Find where the given text appears and provide that cell's center as [X, Y] coordinate. 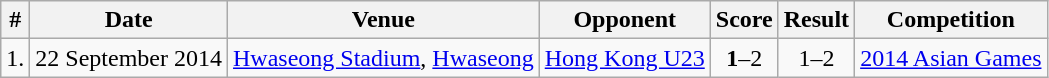
Hwaseong Stadium, Hwaseong [384, 58]
Hong Kong U23 [624, 58]
Venue [384, 20]
Opponent [624, 20]
Score [744, 20]
Competition [951, 20]
# [16, 20]
22 September 2014 [129, 58]
Date [129, 20]
2014 Asian Games [951, 58]
1. [16, 58]
Result [816, 20]
